Find where the given text appears and provide that cell's center as [X, Y] coordinate. 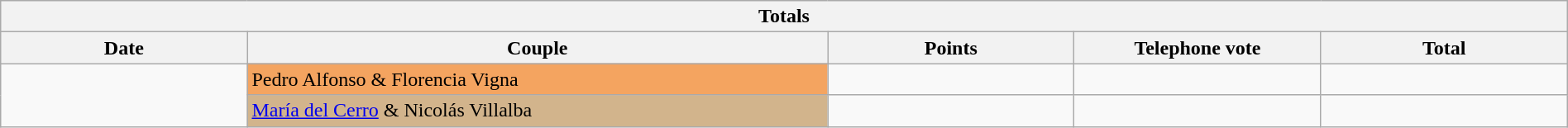
Telephone vote [1198, 48]
Pedro Alfonso & Florencia Vigna [538, 79]
Totals [784, 17]
Total [1444, 48]
Date [124, 48]
Couple [538, 48]
María del Cerro & Nicolás Villalba [538, 111]
Points [951, 48]
